Extract the (X, Y) coordinate from the center of the cell holding the provided text.  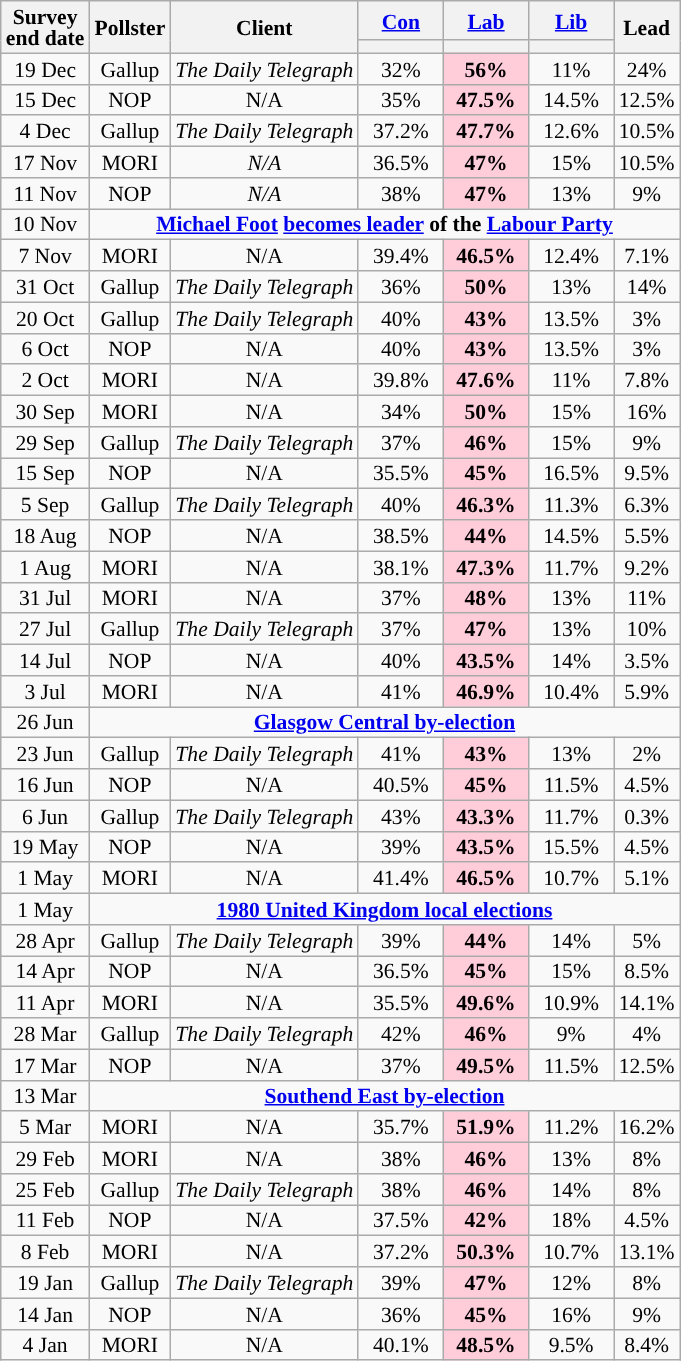
17 Mar (46, 1064)
49.5% (486, 1064)
20 Oct (46, 318)
Lab (486, 20)
12% (572, 1282)
30 Sep (46, 412)
49.6% (486, 1002)
5.9% (647, 692)
2% (647, 754)
56% (486, 68)
38.5% (400, 536)
11.2% (572, 1128)
35.7% (400, 1128)
5 Sep (46, 504)
4 Jan (46, 1344)
5.5% (647, 536)
51.9% (486, 1128)
31 Jul (46, 598)
Pollster (130, 27)
15 Sep (46, 474)
Surveyend date (46, 27)
5% (647, 940)
11 Nov (46, 194)
4% (647, 1034)
48.5% (486, 1344)
29 Feb (46, 1158)
7.1% (647, 256)
40.1% (400, 1344)
1980 United Kingdom local elections (384, 910)
29 Sep (46, 442)
28 Mar (46, 1034)
14 Apr (46, 972)
Glasgow Central by-election (384, 722)
16.5% (572, 474)
18% (572, 1220)
5 Mar (46, 1128)
41.4% (400, 878)
16.2% (647, 1128)
10 Nov (46, 224)
5.1% (647, 878)
26 Jun (46, 722)
9.2% (647, 566)
19 Dec (46, 68)
13 Mar (46, 1096)
13.1% (647, 1252)
46.9% (486, 692)
10.4% (572, 692)
17 Nov (46, 162)
40.5% (400, 784)
7 Nov (46, 256)
Southend East by-election (384, 1096)
Michael Foot becomes leader of the Labour Party (384, 224)
3 Jul (46, 692)
38.1% (400, 566)
11 Apr (46, 1002)
14 Jul (46, 660)
11 Feb (46, 1220)
19 May (46, 846)
15 Dec (46, 100)
8.5% (647, 972)
10.9% (572, 1002)
4 Dec (46, 132)
8.4% (647, 1344)
3.5% (647, 660)
50.3% (486, 1252)
32% (400, 68)
31 Oct (46, 286)
8 Feb (46, 1252)
18 Aug (46, 536)
11.3% (572, 504)
2 Oct (46, 380)
35% (400, 100)
47.7% (486, 132)
6.3% (647, 504)
1 Aug (46, 566)
24% (647, 68)
43.3% (486, 816)
23 Jun (46, 754)
39.4% (400, 256)
6 Oct (46, 348)
37.5% (400, 1220)
Lib (572, 20)
39.8% (400, 380)
46.3% (486, 504)
0.3% (647, 816)
7.8% (647, 380)
47.3% (486, 566)
19 Jan (46, 1282)
Con (400, 20)
12.6% (572, 132)
14 Jan (46, 1314)
28 Apr (46, 940)
15.5% (572, 846)
12.4% (572, 256)
48% (486, 598)
27 Jul (46, 630)
16 Jun (46, 784)
47.6% (486, 380)
Client (264, 27)
10% (647, 630)
6 Jun (46, 816)
14.1% (647, 1002)
Lead (647, 27)
25 Feb (46, 1190)
34% (400, 412)
47.5% (486, 100)
